Find where the given text appears and provide that cell's center as (x, y) coordinate. 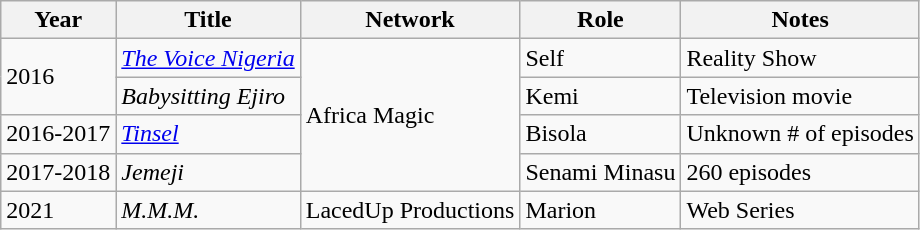
Title (208, 20)
2017-2018 (58, 172)
Network (410, 20)
The Voice Nigeria (208, 58)
2016 (58, 77)
Kemi (600, 96)
Jemeji (208, 172)
LacedUp Productions (410, 210)
2021 (58, 210)
Role (600, 20)
Tinsel (208, 134)
Television movie (800, 96)
Year (58, 20)
2016-2017 (58, 134)
Web Series (800, 210)
Bisola (600, 134)
Self (600, 58)
Senami Minasu (600, 172)
Reality Show (800, 58)
Notes (800, 20)
Unknown # of episodes (800, 134)
Marion (600, 210)
Africa Magic (410, 115)
260 episodes (800, 172)
M.M.M. (208, 210)
Babysitting Ejiro (208, 96)
